Capture the cell that displays the provided text and extract its (X, Y) central coordinate. 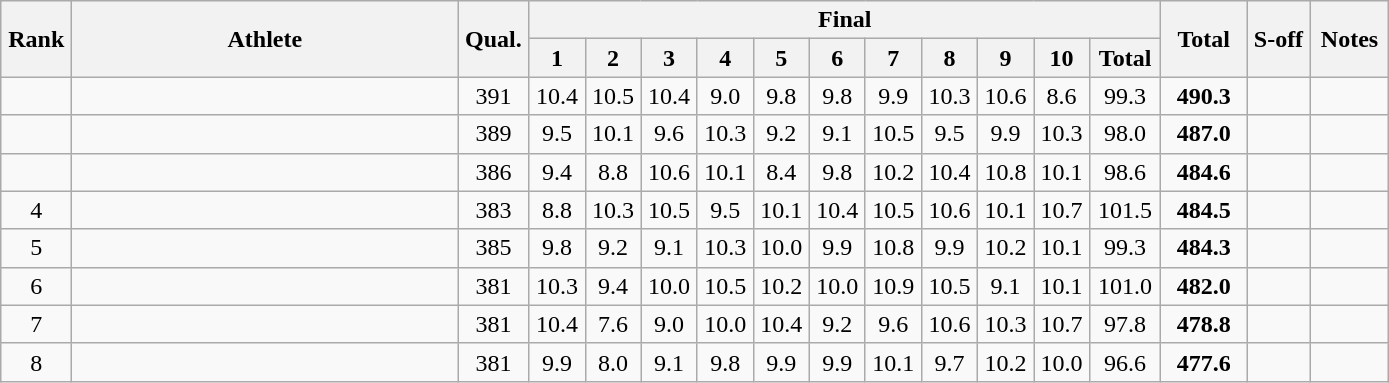
490.3 (1204, 96)
389 (494, 134)
Notes (1350, 39)
8.0 (613, 362)
S-off (1279, 39)
386 (494, 172)
98.0 (1126, 134)
9 (1005, 58)
98.6 (1126, 172)
385 (494, 248)
Athlete (265, 39)
8.4 (781, 172)
484.5 (1204, 210)
3 (669, 58)
487.0 (1204, 134)
477.6 (1204, 362)
484.6 (1204, 172)
484.3 (1204, 248)
Rank (36, 39)
391 (494, 96)
1 (557, 58)
Final (845, 20)
10.9 (893, 286)
8.6 (1062, 96)
97.8 (1126, 324)
9.7 (949, 362)
478.8 (1204, 324)
2 (613, 58)
383 (494, 210)
101.5 (1126, 210)
101.0 (1126, 286)
Qual. (494, 39)
7.6 (613, 324)
10 (1062, 58)
482.0 (1204, 286)
96.6 (1126, 362)
